Scan for the cell matching the given text and deliver its [X, Y] coordinate at center. 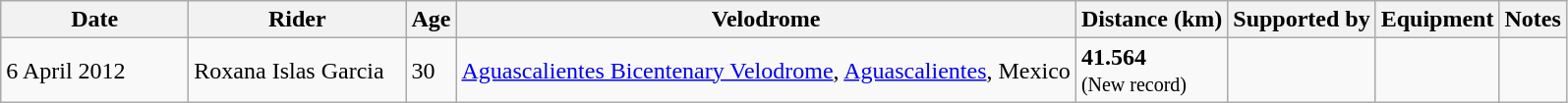
Notes [1533, 20]
6 April 2012 [94, 71]
Date [94, 20]
Distance (km) [1151, 20]
Roxana Islas Garcia [297, 71]
Supported by [1302, 20]
30 [431, 71]
41.564(New record) [1151, 71]
Rider [297, 20]
Equipment [1437, 20]
Velodrome [766, 20]
Age [431, 20]
Aguascalientes Bicentenary Velodrome, Aguascalientes, Mexico [766, 71]
